Return (X, Y) of the center of cell containing provided text 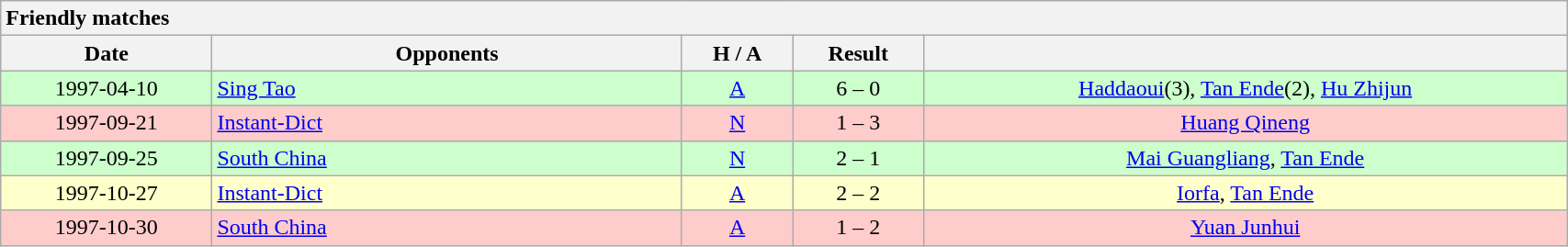
1997-10-30 (107, 228)
1997-09-21 (107, 123)
Date (107, 53)
1997-04-10 (107, 88)
H / A (737, 53)
Result (858, 53)
Friendly matches (784, 18)
Sing Tao (446, 88)
Yuan Junhui (1246, 228)
2 – 2 (858, 193)
Huang Qineng (1246, 123)
1997-10-27 (107, 193)
Haddaoui(3), Tan Ende(2), Hu Zhijun (1246, 88)
1 – 3 (858, 123)
1 – 2 (858, 228)
2 – 1 (858, 158)
Iorfa, Tan Ende (1246, 193)
1997-09-25 (107, 158)
6 – 0 (858, 88)
Opponents (446, 53)
Mai Guangliang, Tan Ende (1246, 158)
